Search for the cell housing the specified text and yield its (x, y) center coordinate. 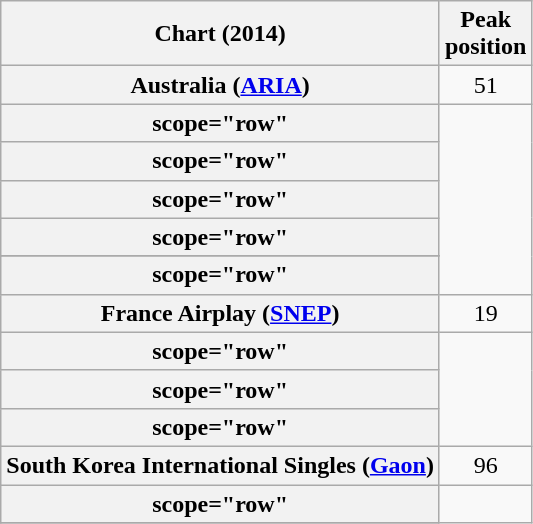
51 (485, 85)
Chart (2014) (220, 34)
South Korea International Singles (Gaon) (220, 465)
France Airplay (SNEP) (220, 313)
Australia (ARIA) (220, 85)
Peakposition (485, 34)
96 (485, 465)
19 (485, 313)
